Return the (x, y) coordinate for the center point of the cell that contains the specified text.  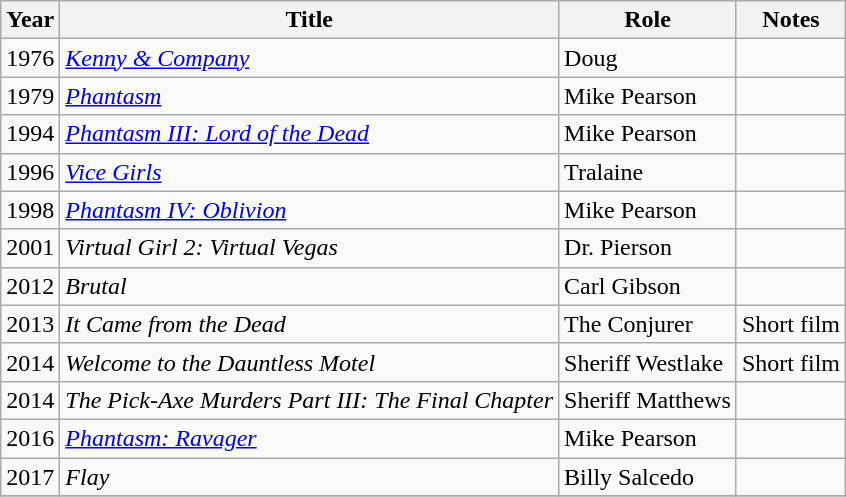
Welcome to the Dauntless Motel (310, 362)
1979 (30, 96)
Phantasm (310, 96)
2013 (30, 324)
Title (310, 20)
The Conjurer (648, 324)
Phantasm IV: Oblivion (310, 210)
Virtual Girl 2: Virtual Vegas (310, 248)
The Pick-Axe Murders Part III: The Final Chapter (310, 400)
Phantasm: Ravager (310, 438)
2017 (30, 477)
Vice Girls (310, 172)
Year (30, 20)
2012 (30, 286)
Doug (648, 58)
2016 (30, 438)
Sheriff Matthews (648, 400)
It Came from the Dead (310, 324)
Flay (310, 477)
2001 (30, 248)
Phantasm III: Lord of the Dead (310, 134)
Notes (790, 20)
Dr. Pierson (648, 248)
Kenny & Company (310, 58)
Tralaine (648, 172)
Sheriff Westlake (648, 362)
Role (648, 20)
1976 (30, 58)
Brutal (310, 286)
Carl Gibson (648, 286)
Billy Salcedo (648, 477)
1996 (30, 172)
1994 (30, 134)
1998 (30, 210)
